Output the (X, Y) coordinate of the center of the cell containing the given text.  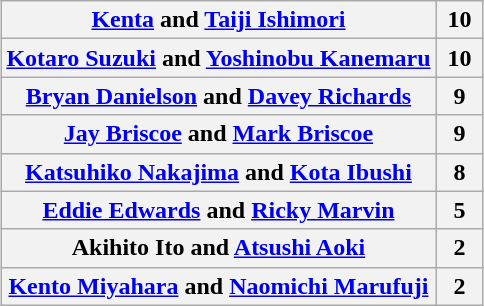
Eddie Edwards and Ricky Marvin (218, 210)
Akihito Ito and Atsushi Aoki (218, 248)
Jay Briscoe and Mark Briscoe (218, 134)
Katsuhiko Nakajima and Kota Ibushi (218, 172)
Kotaro Suzuki and Yoshinobu Kanemaru (218, 58)
8 (460, 172)
Bryan Danielson and Davey Richards (218, 96)
Kento Miyahara and Naomichi Marufuji (218, 286)
Kenta and Taiji Ishimori (218, 20)
5 (460, 210)
